Search for the cell housing the specified text and yield its (x, y) center coordinate. 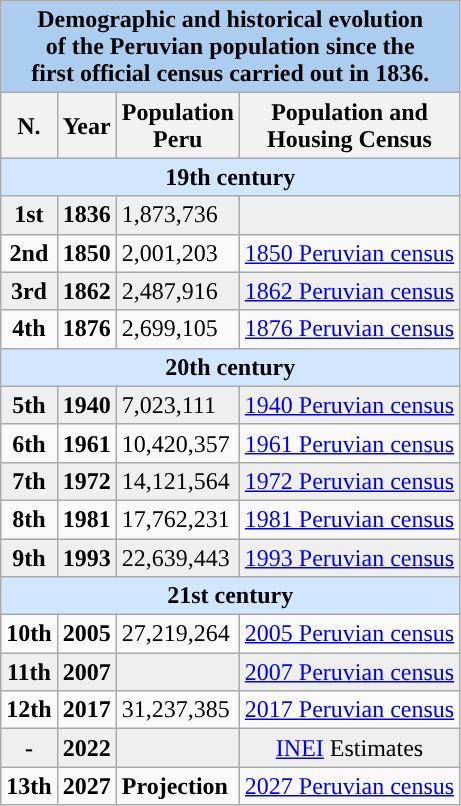
8th (29, 519)
17,762,231 (178, 519)
1,873,736 (178, 215)
3rd (29, 291)
2022 (86, 748)
1876 (86, 329)
4th (29, 329)
10th (29, 634)
Demographic and historical evolution of the Peruvian population since the first official census carried out in 1836. (230, 47)
12th (29, 710)
PopulationPeru (178, 126)
- (29, 748)
6th (29, 443)
1st (29, 215)
13th (29, 786)
27,219,264 (178, 634)
2nd (29, 253)
7th (29, 481)
1850 (86, 253)
10,420,357 (178, 443)
1836 (86, 215)
N. (29, 126)
1961 (86, 443)
1862 (86, 291)
INEI Estimates (349, 748)
2017 (86, 710)
2027 Peruvian census (349, 786)
1993 Peruvian census (349, 557)
1940 Peruvian census (349, 405)
31,237,385 (178, 710)
20th century (230, 367)
19th century (230, 177)
Projection (178, 786)
2,001,203 (178, 253)
1940 (86, 405)
1981 (86, 519)
2,487,916 (178, 291)
2027 (86, 786)
1972 Peruvian census (349, 481)
1876 Peruvian census (349, 329)
Year (86, 126)
9th (29, 557)
22,639,443 (178, 557)
2,699,105 (178, 329)
2005 (86, 634)
2005 Peruvian census (349, 634)
2007 (86, 672)
1972 (86, 481)
14,121,564 (178, 481)
Population and Housing Census (349, 126)
1850 Peruvian census (349, 253)
7,023,111 (178, 405)
1981 Peruvian census (349, 519)
1961 Peruvian census (349, 443)
2007 Peruvian census (349, 672)
1862 Peruvian census (349, 291)
1993 (86, 557)
11th (29, 672)
2017 Peruvian census (349, 710)
5th (29, 405)
21st century (230, 596)
